Search for the cell housing the specified text and yield its (x, y) center coordinate. 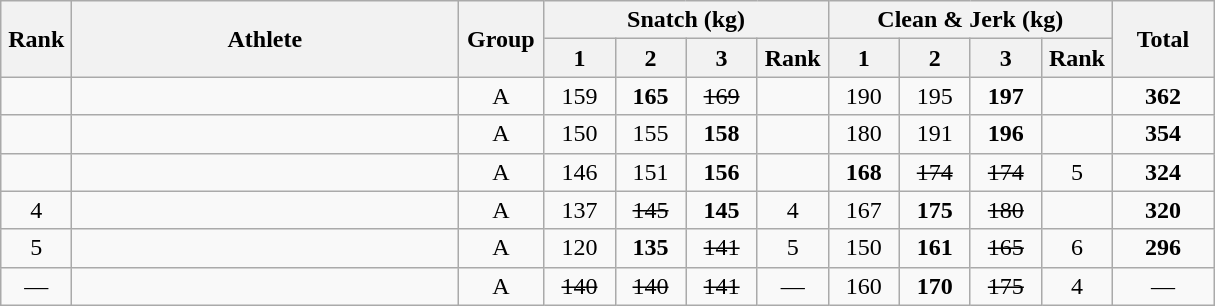
Athlete (265, 39)
159 (580, 96)
196 (1006, 134)
156 (722, 172)
296 (1162, 248)
137 (580, 210)
362 (1162, 96)
146 (580, 172)
324 (1162, 172)
169 (722, 96)
Snatch (kg) (686, 20)
191 (934, 134)
161 (934, 248)
Group (501, 39)
167 (864, 210)
Clean & Jerk (kg) (970, 20)
320 (1162, 210)
135 (650, 248)
168 (864, 172)
354 (1162, 134)
170 (934, 286)
120 (580, 248)
190 (864, 96)
155 (650, 134)
195 (934, 96)
Total (1162, 39)
197 (1006, 96)
151 (650, 172)
160 (864, 286)
6 (1076, 248)
158 (722, 134)
